Search for the cell housing the specified text and yield its (x, y) center coordinate. 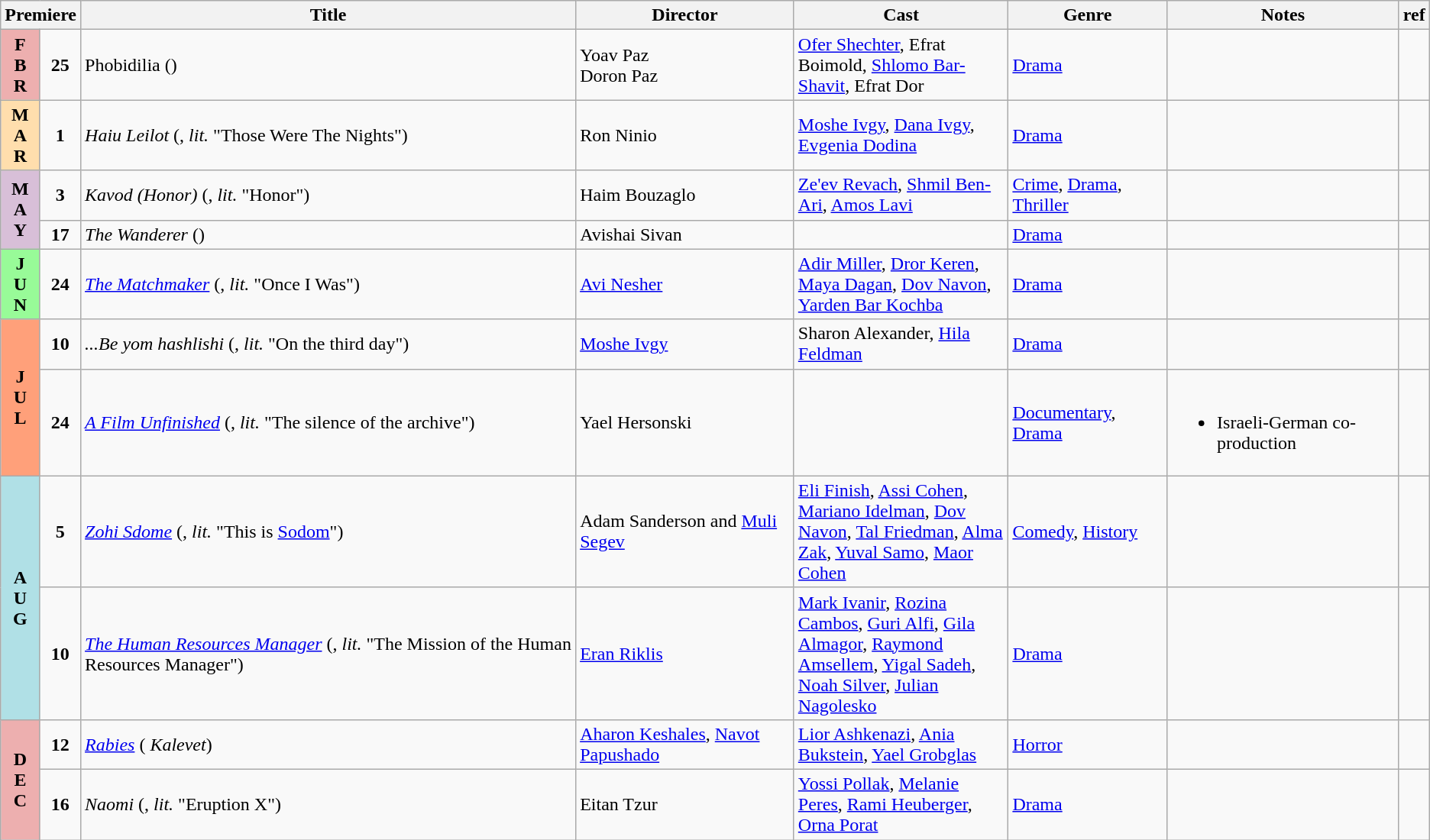
The Human Resources Manager (, lit. "The Mission of the Human Resources Manager") (328, 654)
Adir Miller, Dror Keren, Maya Dagan, Dov Navon, Yarden Bar Kochba (901, 284)
MAY (20, 209)
Ron Ninio (685, 135)
Yossi Pollak, Melanie Peres, Rami Heuberger, Orna Porat (901, 804)
Title (328, 15)
Eitan Tzur (685, 804)
Mark Ivanir, Rozina Cambos, Guri Alfi, Gila Almagor, Raymond Amsellem, Yigal Sadeh, Noah Silver, Julian Nagolesko (901, 654)
FBR (20, 65)
Ofer Shechter, Efrat Boimold, Shlomo Bar-Shavit, Efrat Dor (901, 65)
A Film Unfinished (, lit. "The silence of the archive") (328, 422)
JUN (20, 284)
AUG (20, 597)
1 (60, 135)
Moshe Ivgy, Dana Ivgy, Evgenia Dodina (901, 135)
Premiere (41, 15)
12 (60, 744)
Horror (1088, 744)
3 (60, 195)
Yael Hersonski (685, 422)
Israeli-German co-production (1283, 422)
5 (60, 531)
...Be yom hashlishi (, lit. "On the third day") (328, 344)
Naomi (, lit. "Eruption X") (328, 804)
Haim Bouzaglo (685, 195)
Lior Ashkenazi, Ania Bukstein, Yael Grobglas (901, 744)
Notes (1283, 15)
Aharon Keshales, Navot Papushado (685, 744)
Haiu Leilot (, lit. "Those Were The Nights") (328, 135)
16 (60, 804)
Kavod (Honor) (, lit. "Honor") (328, 195)
Moshe Ivgy (685, 344)
Documentary, Drama (1088, 422)
17 (60, 234)
Phobidilia () (328, 65)
Comedy, History (1088, 531)
The Matchmaker (, lit. "Once I Was") (328, 284)
Eran Riklis (685, 654)
Rabies ( Kalevet) (328, 744)
Avi Nesher (685, 284)
Ze'ev Revach, Shmil Ben-Ari, Amos Lavi (901, 195)
25 (60, 65)
Cast (901, 15)
Adam Sanderson and Muli Segev (685, 531)
The Wanderer () (328, 234)
Sharon Alexander, Hila Feldman (901, 344)
DEC (20, 779)
MAR (20, 135)
Genre (1088, 15)
Director (685, 15)
Eli Finish, Assi Cohen, Mariano Idelman, Dov Navon, Tal Friedman, Alma Zak, Yuval Samo, Maor Cohen (901, 531)
Avishai Sivan (685, 234)
Zohi Sdome (, lit. "This is Sodom") (328, 531)
JUL (20, 397)
ref (1414, 15)
Yoav PazDoron Paz (685, 65)
Crime, Drama, Thriller (1088, 195)
